Scan for the cell matching the given text and deliver its [x, y] coordinate at center. 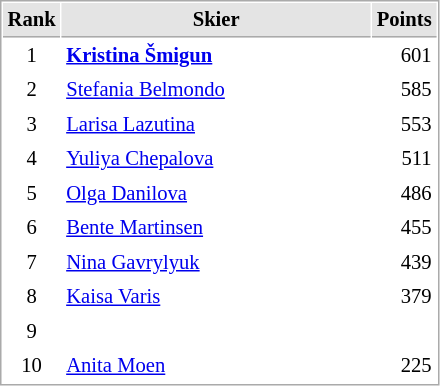
553 [404, 124]
225 [404, 366]
511 [404, 158]
Olga Danilova [216, 194]
Kristina Šmigun [216, 56]
Anita Moen [216, 366]
439 [404, 262]
601 [404, 56]
3 [32, 124]
Larisa Lazutina [216, 124]
Bente Martinsen [216, 228]
Kaisa Varis [216, 296]
2 [32, 90]
4 [32, 158]
5 [32, 194]
Nina Gavrylyuk [216, 262]
Points [404, 20]
Stefania Belmondo [216, 90]
8 [32, 296]
486 [404, 194]
7 [32, 262]
1 [32, 56]
9 [32, 332]
Skier [216, 20]
585 [404, 90]
Rank [32, 20]
379 [404, 296]
455 [404, 228]
6 [32, 228]
Yuliya Chepalova [216, 158]
10 [32, 366]
